Provide the [X, Y] coordinate of the cell's center where the given text is located.  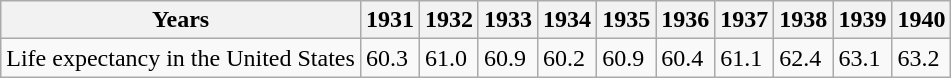
1931 [390, 20]
1933 [508, 20]
60.3 [390, 58]
60.2 [568, 58]
Life expectancy in the United States [181, 58]
63.2 [922, 58]
1935 [626, 20]
1938 [804, 20]
1937 [744, 20]
62.4 [804, 58]
61.1 [744, 58]
61.0 [448, 58]
1936 [686, 20]
60.4 [686, 58]
1940 [922, 20]
1932 [448, 20]
1934 [568, 20]
Years [181, 20]
1939 [862, 20]
63.1 [862, 58]
